Output the [X, Y] coordinate of the center of the cell containing the given text.  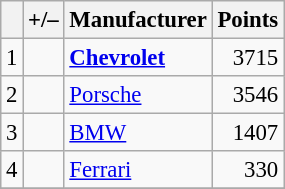
3 [12, 133]
+/– [44, 20]
Manufacturer [138, 20]
Porsche [138, 95]
4 [12, 170]
3715 [248, 58]
2 [12, 95]
BMW [138, 133]
1407 [248, 133]
1 [12, 58]
3546 [248, 95]
330 [248, 170]
Chevrolet [138, 58]
Points [248, 20]
Ferrari [138, 170]
